Return the (x, y) coordinate for the center point of the cell that contains the specified text.  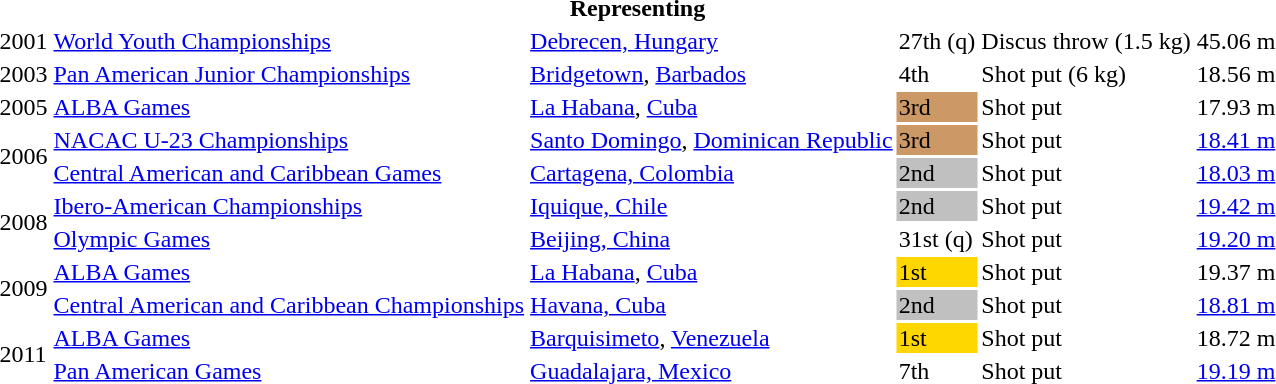
Debrecen, Hungary (712, 41)
Ibero-American Championships (289, 206)
NACAC U-23 Championships (289, 140)
Central American and Caribbean Games (289, 173)
World Youth Championships (289, 41)
Discus throw (1.5 kg) (1086, 41)
Beijing, China (712, 239)
27th (q) (937, 41)
Santo Domingo, Dominican Republic (712, 140)
4th (937, 74)
Olympic Games (289, 239)
Havana, Cuba (712, 305)
Shot put (6 kg) (1086, 74)
Barquisimeto, Venezuela (712, 338)
31st (q) (937, 239)
Bridgetown, Barbados (712, 74)
Cartagena, Colombia (712, 173)
Central American and Caribbean Championships (289, 305)
Iquique, Chile (712, 206)
Pan American Junior Championships (289, 74)
